Provide the (X, Y) coordinate of the cell's center where the given text is located.  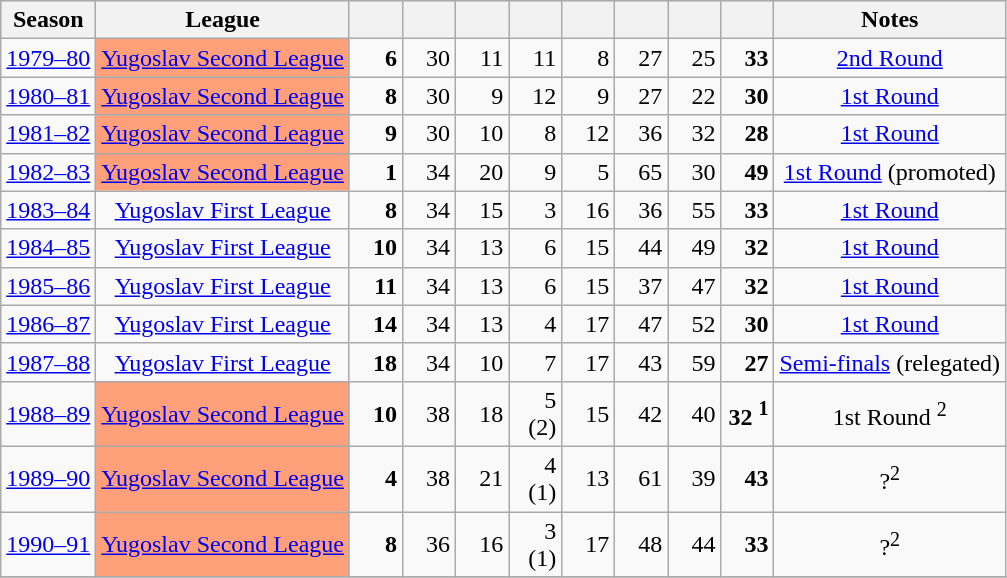
5 (2) (536, 414)
1988–89 (48, 414)
21 (482, 478)
1990–91 (48, 544)
1985–86 (48, 286)
1980–81 (48, 96)
3 (1) (536, 544)
28 (748, 134)
1982–83 (48, 172)
42 (642, 414)
3 (536, 210)
League (223, 20)
40 (694, 414)
Notes (890, 20)
20 (482, 172)
1984–85 (48, 248)
25 (694, 58)
55 (694, 210)
1989–90 (48, 478)
22 (694, 96)
1981–82 (48, 134)
Semi-finals (relegated) (890, 362)
61 (642, 478)
1983–84 (48, 210)
4 (1) (536, 478)
59 (694, 362)
65 (642, 172)
1979–80 (48, 58)
39 (694, 478)
48 (642, 544)
52 (694, 324)
Season (48, 20)
14 (376, 324)
1986–87 (48, 324)
1 (376, 172)
2nd Round (890, 58)
1st Round 2 (890, 414)
37 (642, 286)
32 1 (748, 414)
1st Round (promoted) (890, 172)
1987–88 (48, 362)
5 (588, 172)
7 (536, 362)
